From the cell containing the given text, extract its center point as [X, Y] coordinate. 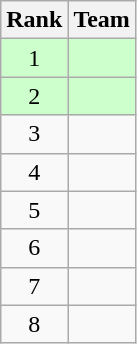
3 [34, 134]
4 [34, 172]
8 [34, 324]
6 [34, 248]
5 [34, 210]
1 [34, 58]
Team [102, 20]
2 [34, 96]
7 [34, 286]
Rank [34, 20]
